Return the (X, Y) coordinate for the center point of the cell that contains the specified text.  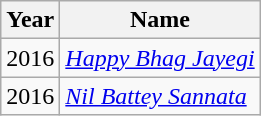
Happy Bhag Jayegi (160, 58)
Year (30, 20)
Nil Battey Sannata (160, 96)
Name (160, 20)
